Output the [X, Y] coordinate of the center of the cell containing the given text.  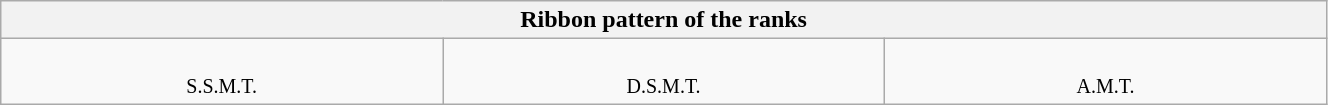
Ribbon pattern of the ranks [664, 20]
S.S.M.T. [222, 72]
A.M.T. [1106, 72]
D.S.M.T. [664, 72]
